Provide the [X, Y] coordinate of the cell's center where the given text is located.  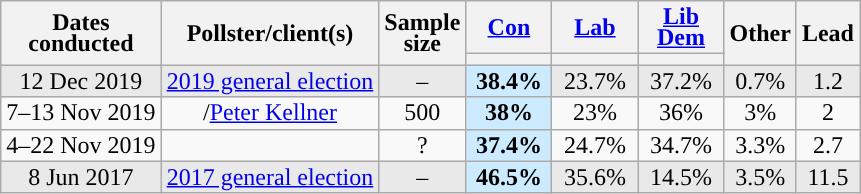
34.7% [681, 145]
38% [509, 113]
3.3% [760, 145]
2.7 [828, 145]
Datesconducted [81, 33]
23.7% [595, 81]
Con [509, 28]
35.6% [595, 177]
37.2% [681, 81]
2 [828, 113]
/Peter Kellner [270, 113]
2019 general election [270, 81]
7–13 Nov 2019 [81, 113]
2017 general election [270, 177]
36% [681, 113]
11.5 [828, 177]
46.5% [509, 177]
500 [422, 113]
Samplesize [422, 33]
14.5% [681, 177]
3.5% [760, 177]
3% [760, 113]
Pollster/client(s) [270, 33]
38.4% [509, 81]
Lib Dem [681, 28]
4–22 Nov 2019 [81, 145]
Lab [595, 28]
23% [595, 113]
Lead [828, 33]
12 Dec 2019 [81, 81]
8 Jun 2017 [81, 177]
24.7% [595, 145]
1.2 [828, 81]
37.4% [509, 145]
? [422, 145]
Other [760, 33]
0.7% [760, 81]
